Scan for the cell matching the given text and deliver its [x, y] coordinate at center. 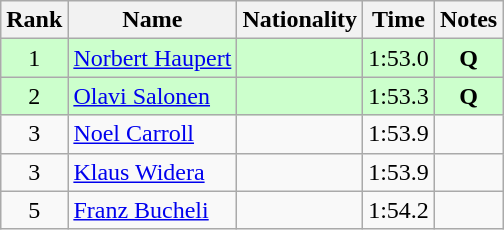
Rank [34, 20]
2 [34, 96]
Franz Bucheli [152, 210]
1:53.3 [399, 96]
1:53.0 [399, 58]
Noel Carroll [152, 134]
5 [34, 210]
Klaus Widera [152, 172]
1 [34, 58]
Name [152, 20]
Time [399, 20]
Nationality [300, 20]
1:54.2 [399, 210]
Olavi Salonen [152, 96]
Notes [468, 20]
Norbert Haupert [152, 58]
